Search for the cell housing the specified text and yield its [X, Y] center coordinate. 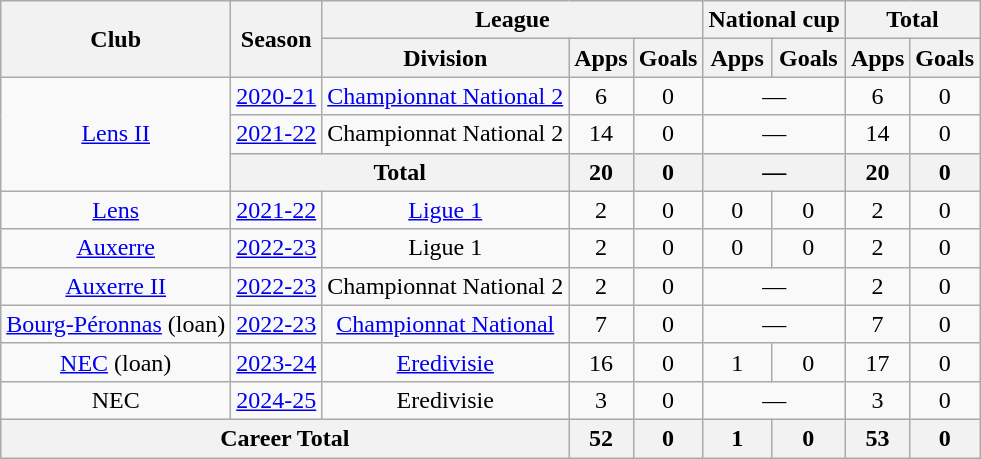
NEC [116, 400]
16 [601, 362]
Season [276, 39]
League [512, 20]
National cup [774, 20]
Division [446, 58]
2020-21 [276, 96]
17 [877, 362]
Club [116, 39]
Lens [116, 210]
NEC (loan) [116, 362]
52 [601, 438]
2024-25 [276, 400]
Lens II [116, 134]
2023-24 [276, 362]
Bourg-Péronnas (loan) [116, 324]
Championnat National [446, 324]
Auxerre II [116, 286]
Auxerre [116, 248]
Career Total [285, 438]
53 [877, 438]
